Search for the cell housing the specified text and yield its [x, y] center coordinate. 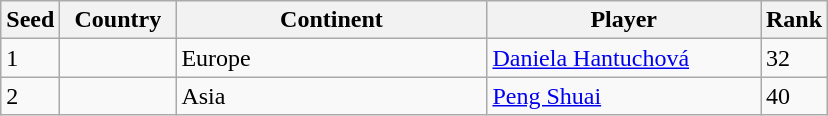
Player [624, 20]
40 [794, 96]
2 [30, 96]
32 [794, 58]
Asia [332, 96]
1 [30, 58]
Rank [794, 20]
Peng Shuai [624, 96]
Europe [332, 58]
Country [118, 20]
Seed [30, 20]
Daniela Hantuchová [624, 58]
Continent [332, 20]
